Provide the (X, Y) coordinate of the cell's center where the given text is located.  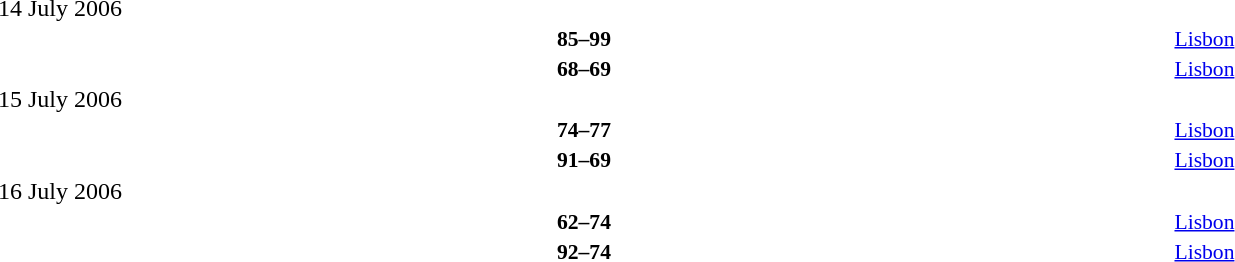
74–77 (584, 130)
91–69 (584, 160)
85–99 (584, 38)
68–69 (584, 68)
62–74 (584, 222)
